Locate the cell with the specified text and output its [X, Y] center coordinate. 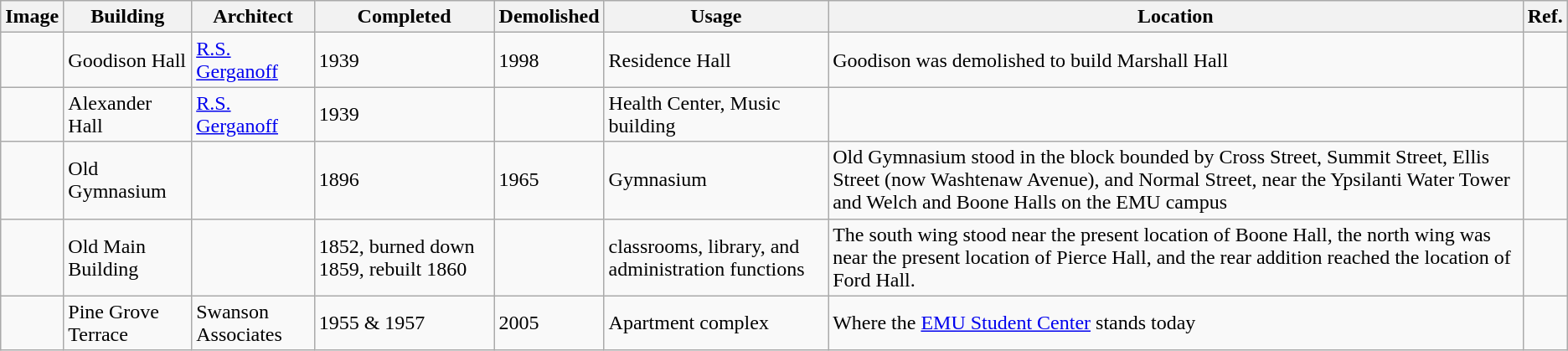
1955 & 1957 [404, 323]
2005 [549, 323]
Goodison was demolished to build Marshall Hall [1176, 60]
Goodison Hall [127, 60]
Usage [716, 17]
1852, burned down 1859, rebuilt 1860 [404, 257]
Building [127, 17]
Residence Hall [716, 60]
Pine Grove Terrace [127, 323]
Gymnasium [716, 180]
1896 [404, 180]
Location [1176, 17]
Where the EMU Student Center stands today [1176, 323]
Demolished [549, 17]
1998 [549, 60]
Old Gymnasium [127, 180]
Old Main Building [127, 257]
Architect [253, 17]
Apartment complex [716, 323]
Alexander Hall [127, 114]
Image [32, 17]
Ref. [1545, 17]
1965 [549, 180]
classrooms, library, and administration functions [716, 257]
Completed [404, 17]
Swanson Associates [253, 323]
Health Center, Music building [716, 114]
